Extract the [X, Y] coordinate from the center of the cell holding the provided text.  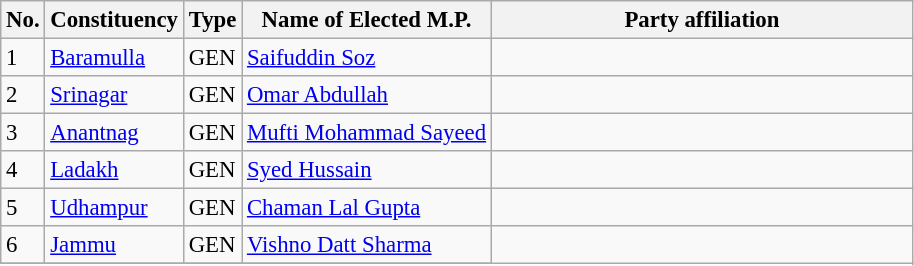
Baramulla [114, 58]
Udhampur [114, 208]
Vishno Datt Sharma [367, 245]
2 [23, 95]
5 [23, 208]
Saifuddin Soz [367, 58]
Srinagar [114, 95]
6 [23, 245]
Chaman Lal Gupta [367, 208]
Type [212, 20]
3 [23, 133]
Constituency [114, 20]
Jammu [114, 245]
4 [23, 170]
Mufti Mohammad Sayeed [367, 133]
No. [23, 20]
Ladakh [114, 170]
1 [23, 58]
Syed Hussain [367, 170]
Anantnag [114, 133]
Omar Abdullah [367, 95]
Party affiliation [702, 20]
Name of Elected M.P. [367, 20]
